Identify which cell holds the provided text, then report its (x, y) central coordinate. 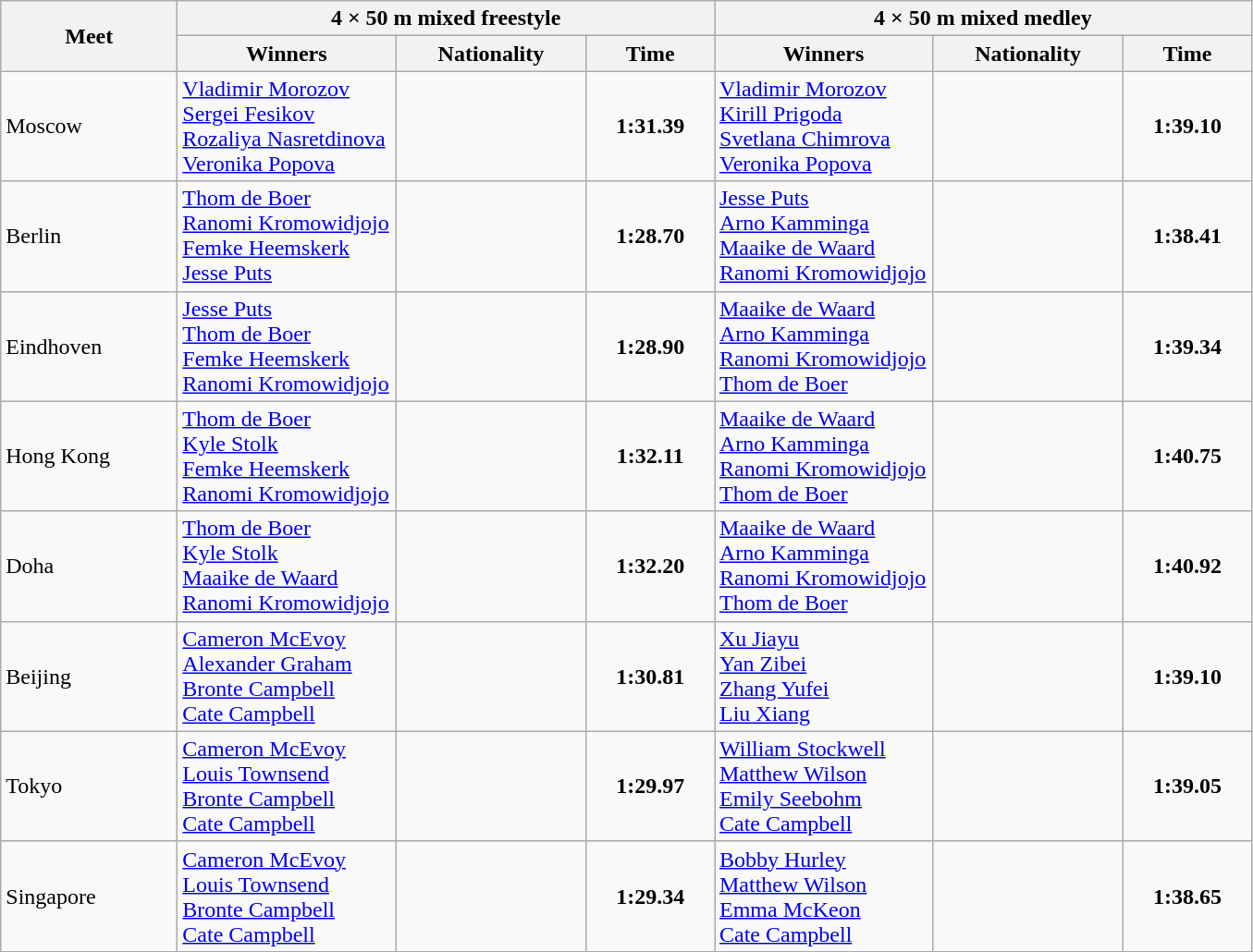
Vladimir MorozovSergei FesikovRozaliya NasretdinovaVeronika Popova (287, 126)
Doha (89, 566)
Meet (89, 36)
4 × 50 m mixed freestyle (446, 18)
1:28.90 (651, 346)
1:30.81 (651, 677)
William StockwellMatthew WilsonEmily SeebohmCate Campbell (823, 786)
Jesse PutsArno KammingaMaaike de WaardRanomi Kromowidjojo (823, 237)
1:39.34 (1187, 346)
Eindhoven (89, 346)
1:39.05 (1187, 786)
1:40.75 (1187, 457)
Singapore (89, 897)
Tokyo (89, 786)
Moscow (89, 126)
Beijing (89, 677)
Bobby HurleyMatthew WilsonEmma McKeonCate Campbell (823, 897)
1:28.70 (651, 237)
Vladimir MorozovKirill PrigodaSvetlana Chimrova Veronika Popova (823, 126)
Xu JiayuYan ZibeiZhang YufeiLiu Xiang (823, 677)
Hong Kong (89, 457)
1:29.97 (651, 786)
Thom de BoerKyle StolkFemke HeemskerkRanomi Kromowidjojo (287, 457)
4 × 50 m mixed medley (982, 18)
1:38.65 (1187, 897)
Jesse PutsThom de BoerFemke HeemskerkRanomi Kromowidjojo (287, 346)
1:32.11 (651, 457)
Thom de BoerKyle StolkMaaike de WaardRanomi Kromowidjojo (287, 566)
1:32.20 (651, 566)
1:31.39 (651, 126)
Thom de BoerRanomi KromowidjojoFemke HeemskerkJesse Puts (287, 237)
1:29.34 (651, 897)
Cameron McEvoyAlexander GrahamBronte CampbellCate Campbell (287, 677)
1:38.41 (1187, 237)
Berlin (89, 237)
1:40.92 (1187, 566)
